For the text-containing cell, return its midpoint in [X, Y] coordinate format. 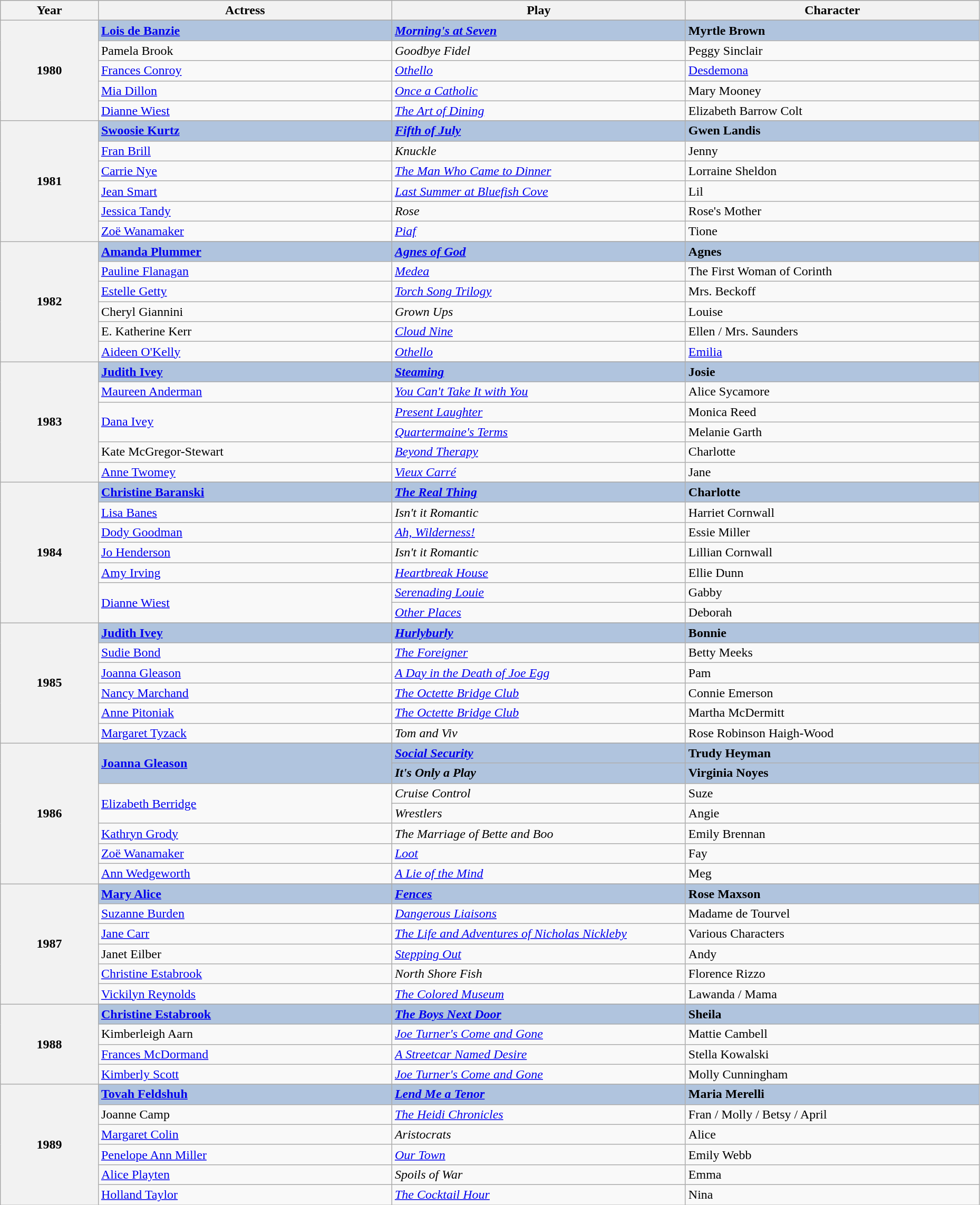
Amanda Plummer [245, 252]
Cruise Control [539, 793]
Joanne Camp [245, 1114]
Fay [832, 853]
Spoils of War [539, 1174]
Agnes of God [539, 252]
Medea [539, 272]
Rose Maxson [832, 894]
Virginia Noyes [832, 773]
Amy Irving [245, 572]
Kathryn Grody [245, 833]
Lil [832, 191]
Peggy Sinclair [832, 51]
Meg [832, 873]
Dana Ivey [245, 422]
Mary Mooney [832, 91]
Melanie Garth [832, 432]
Nancy Marchand [245, 693]
The Cocktail Hour [539, 1194]
1982 [50, 302]
Kate McGregor-Stewart [245, 452]
Dody Goodman [245, 532]
Suzanne Burden [245, 914]
Suze [832, 793]
Andy [832, 954]
Betty Meeks [832, 653]
Holland Taylor [245, 1194]
Monica Reed [832, 412]
1985 [50, 683]
Steaming [539, 372]
Jane Carr [245, 934]
Josie [832, 372]
Other Places [539, 613]
Mary Alice [245, 894]
Anne Twomey [245, 472]
Ah, Wilderness! [539, 532]
Desdemona [832, 71]
Stella Kowalski [832, 1054]
Cloud Nine [539, 332]
Lillian Cornwall [832, 552]
1983 [50, 422]
Piaf [539, 231]
The Colored Museum [539, 994]
Quartermaine's Terms [539, 432]
Frances McDormand [245, 1054]
1984 [50, 552]
Trudy Heyman [832, 753]
Heartbreak House [539, 572]
The Real Thing [539, 492]
Jane [832, 472]
Jessica Tandy [245, 211]
Bonnie [832, 633]
You Can't Take It with You [539, 392]
Connie Emerson [832, 693]
Anne Pitoniak [245, 713]
Swoosie Kurtz [245, 131]
Mrs. Beckoff [832, 292]
Stepping Out [539, 954]
Cheryl Giannini [245, 312]
Torch Song Trilogy [539, 292]
E. Katherine Kerr [245, 332]
Kimberleigh Aarn [245, 1034]
Year [50, 11]
Ellen / Mrs. Saunders [832, 332]
Frances Conroy [245, 71]
Last Summer at Bluefish Cove [539, 191]
Nina [832, 1194]
The Marriage of Bette and Boo [539, 833]
1986 [50, 813]
1980 [50, 71]
Maria Merelli [832, 1094]
Play [539, 11]
Jenny [832, 151]
Dangerous Liaisons [539, 914]
Tom and Viv [539, 733]
Emily Webb [832, 1154]
Fran Brill [245, 151]
Penelope Ann Miller [245, 1154]
Loot [539, 853]
The Art of Dining [539, 111]
Gabby [832, 593]
Aristocrats [539, 1134]
Florence Rizzo [832, 974]
Carrie Nye [245, 171]
Madame de Tourvel [832, 914]
Christine Baranski [245, 492]
Serenading Louie [539, 593]
Kimberly Scott [245, 1074]
Jean Smart [245, 191]
Fifth of July [539, 131]
Emily Brennan [832, 833]
Vickilyn Reynolds [245, 994]
Social Security [539, 753]
Sudie Bond [245, 653]
Agnes [832, 252]
Harriet Cornwall [832, 512]
Louise [832, 312]
Our Town [539, 1154]
Aideen O'Kelly [245, 352]
Lisa Banes [245, 512]
It's Only a Play [539, 773]
The First Woman of Corinth [832, 272]
Janet Eilber [245, 954]
The Life and Adventures of Nicholas Nickleby [539, 934]
Emilia [832, 352]
A Streetcar Named Desire [539, 1054]
Fences [539, 894]
1988 [50, 1044]
Alice Playten [245, 1174]
Beyond Therapy [539, 452]
Present Laughter [539, 412]
1981 [50, 181]
Fran / Molly / Betsy / April [832, 1114]
Pam [832, 673]
Martha McDermitt [832, 713]
Maureen Anderman [245, 392]
Lois de Banzie [245, 31]
Mattie Cambell [832, 1034]
1989 [50, 1144]
Rose [539, 211]
Essie Miller [832, 532]
Estelle Getty [245, 292]
Vieux Carré [539, 472]
Ann Wedgeworth [245, 873]
Molly Cunningham [832, 1074]
Wrestlers [539, 813]
North Shore Fish [539, 974]
Ellie Dunn [832, 572]
Jo Henderson [245, 552]
Actress [245, 11]
Gwen Landis [832, 131]
Alice Sycamore [832, 392]
The Boys Next Door [539, 1014]
Rose Robinson Haigh-Wood [832, 733]
Emma [832, 1174]
A Day in the Death of Joe Egg [539, 673]
A Lie of the Mind [539, 873]
Mia Dillon [245, 91]
Grown Ups [539, 312]
Pamela Brook [245, 51]
Tovah Feldshuh [245, 1094]
Once a Catholic [539, 91]
Rose's Mother [832, 211]
1987 [50, 944]
The Man Who Came to Dinner [539, 171]
The Heidi Chronicles [539, 1114]
Lawanda / Mama [832, 994]
Angie [832, 813]
Alice [832, 1134]
Lorraine Sheldon [832, 171]
Margaret Tyzack [245, 733]
Elizabeth Berridge [245, 803]
Pauline Flanagan [245, 272]
Sheila [832, 1014]
Various Characters [832, 934]
Knuckle [539, 151]
Elizabeth Barrow Colt [832, 111]
Hurlyburly [539, 633]
Deborah [832, 613]
The Foreigner [539, 653]
Margaret Colin [245, 1134]
Goodbye Fidel [539, 51]
Character [832, 11]
Morning's at Seven [539, 31]
Myrtle Brown [832, 31]
Tione [832, 231]
Lend Me a Tenor [539, 1094]
